Find where the given text appears and provide that cell's center as (X, Y) coordinate. 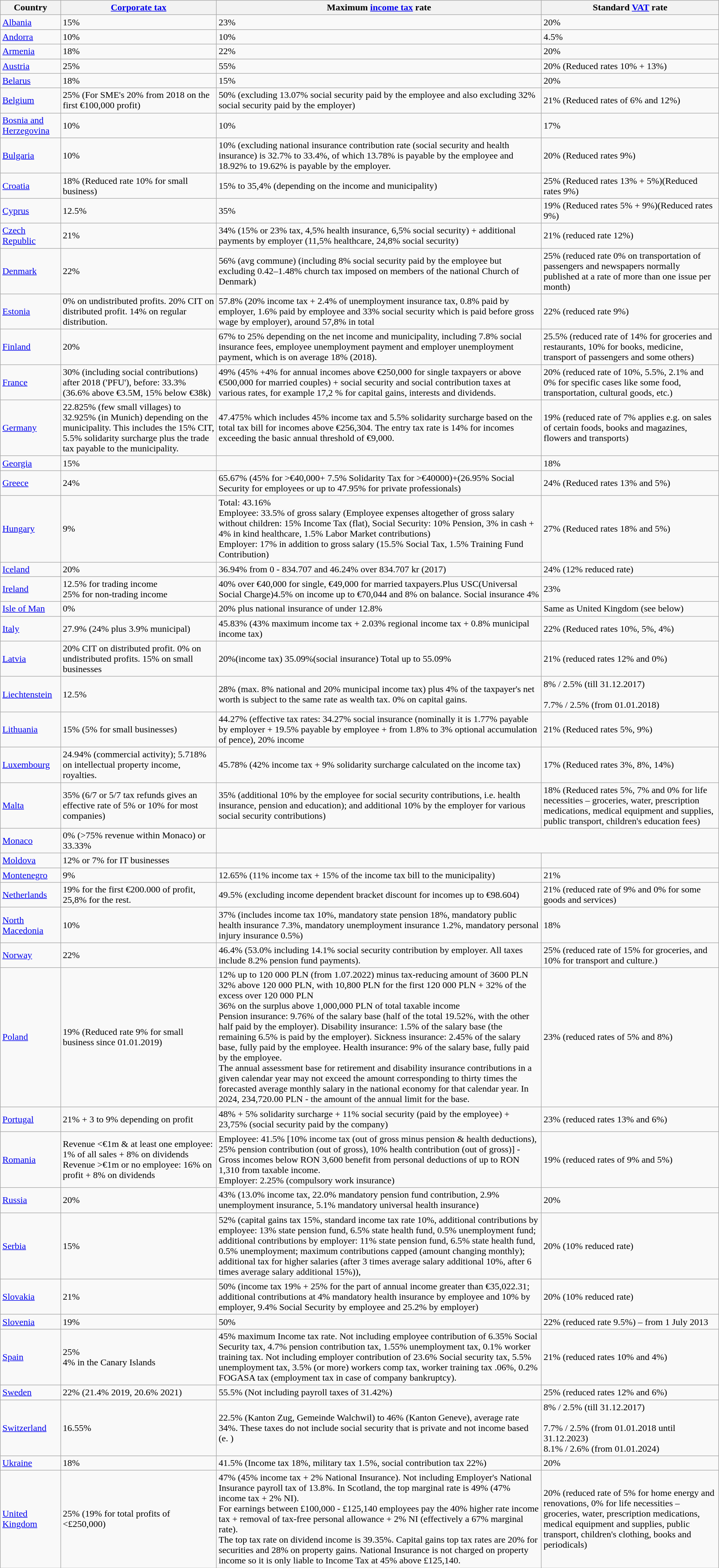
22% (reduced rate 9.5%) – from 1 July 2013 (630, 1322)
Moldova (31, 861)
22% (21.4% 2019, 20.6% 2021) (139, 1392)
25% (139, 66)
Spain (31, 1357)
25% (reduced rates 12% and 6%) (630, 1392)
Luxembourg (31, 765)
Portugal (31, 1119)
Switzerland (31, 1428)
46.4% (53.0% including 14.1% social security contribution by employer. All taxes include 8.2% pension fund payments). (379, 955)
Lithuania (31, 729)
France (31, 382)
12.65% (11% income tax + 15% of the income tax bill to the municipality) (379, 875)
19% (Reduced rate 9% for small business since 01.01.2019) (139, 1037)
24% (139, 483)
21% (reduced rates 12% and 0%) (630, 659)
Slovenia (31, 1322)
19% (139, 1322)
Germany (31, 428)
Standard VAT rate (630, 8)
50% (379, 1322)
Malta (31, 805)
United Kingdom (31, 1519)
Revenue <€1m & at least one employee: 1% of all sales + 8% on dividendsRevenue >€1m or no employee: 16% on profit + 8% on dividends (139, 1160)
22% (Reduced rates 10%, 5%, 4%) (630, 629)
Greece (31, 483)
65.67% (45% for >€40,000+ 7.5% Solidarity Tax for >€40000)+(26.95% Social Security for employees or up to 47.95% for private professionals) (379, 483)
21% (reduced rate of 9% and 0% for some goods and services) (630, 895)
Sweden (31, 1392)
24.94% (commercial activity); 5.718% on intellectual property income, royalties. (139, 765)
16.55% (139, 1428)
Corporate tax (139, 8)
20% (Reduced rates 10% + 13%) (630, 66)
25%4% in the Canary Islands (139, 1357)
25.5% (reduced rate of 14% for groceries and restaurants, 10% for books, medicine, transport of passengers and some others) (630, 347)
24% (12% reduced rate) (630, 569)
25% (Reduced rates 13% + 5%)(Reduced rates 9%) (630, 186)
Georgia (31, 463)
35% (6/7 or 5/7 tax refunds gives an effective rate of 5% or 10% for most companies) (139, 805)
Ukraine (31, 1463)
15% to 35,4% (depending on the income and municipality) (379, 186)
Austria (31, 66)
Montenegro (31, 875)
0% (>75% revenue within Monaco) or 33.33% (139, 841)
Cyprus (31, 210)
8% / 2.5% (till 31.12.2017)7.7% / 2.5% (from 01.01.2018) (630, 694)
0% on undistributed profits. 20% CIT on distributed profit. 14% on regular distribution. (139, 312)
19% (reduced rates of 9% and 5%) (630, 1160)
Country (31, 8)
Liechtenstein (31, 694)
23% (reduced rates of 5% and 8%) (630, 1037)
22% (reduced rate 9%) (630, 312)
15% (5% for small businesses) (139, 729)
Ireland (31, 589)
Netherlands (31, 895)
19% (reduced rate of 7% applies e.g. on sales of certain foods, books and magazines, flowers and transports) (630, 428)
43% (13.0% income tax, 22.0% mandatory pension fund contribution, 2.9% unemployment insurance, 5.1% mandatory universal health insurance) (379, 1200)
North Macedonia (31, 925)
Poland (31, 1037)
Hungary (31, 529)
Andorra (31, 37)
21% (Reduced rates 5%, 9%) (630, 729)
20% CIT on distributed profit. 0% on undistributed profits. 15% on small businesses (139, 659)
Belarus (31, 81)
24% (Reduced rates 13% and 5%) (630, 483)
23% (reduced rates 13% and 6%) (630, 1119)
Finland (31, 347)
8% / 2.5% (till 31.12.2017)7.7% / 2.5% (from 01.01.2018 until 31.12.2023) 8.1% / 2.6% (from 01.01.2024) (630, 1428)
18% (Reduced rate 10% for small business) (139, 186)
17% (Reduced rates 3%, 8%, 14%) (630, 765)
Albania (31, 22)
34% (15% or 23% tax, 4,5% health insurance, 6,5% social security) + additional payments by employer (11,5% healthcare, 24,8% social security) (379, 236)
50% (excluding 13.07% social security paid by the employee and also excluding 32% social security paid by the employer) (379, 101)
45.78% (42% income tax + 9% solidarity surcharge calculated on the income tax) (379, 765)
19% for the first €200.000 of profit, 25,8% for the rest. (139, 895)
Romania (31, 1160)
Slovakia (31, 1297)
21% (reduced rates 10% and 4%) (630, 1357)
55% (379, 66)
Isle of Man (31, 609)
55.5% (Not including payroll taxes of 31.42%) (379, 1392)
35% (379, 210)
Czech Republic (31, 236)
Italy (31, 629)
Bosnia and Herzegovina (31, 125)
Denmark (31, 271)
21% + 3 to 9% depending on profit (139, 1119)
19% (Reduced rates 5% + 9%)(Reduced rates 9%) (630, 210)
20%(income tax) 35.09%(social insurance) Total up to 55.09% (379, 659)
21% (Reduced rates of 6% and 12%) (630, 101)
20% plus national insurance of under 12.8% (379, 609)
27.9% (24% plus 3.9% municipal) (139, 629)
Estonia (31, 312)
Armenia (31, 51)
Monaco (31, 841)
36.94% from 0 - 834.707 and 46.24% over 834.707 kr (2017) (379, 569)
Maximum income tax rate (379, 8)
25% (reduced rate 0% on transportation of passengers and newspapers normally published at a rate of more than one issue per month) (630, 271)
Serbia (31, 1246)
48% + 5% solidarity surcharge + 11% social security (paid by the employee) + 23,75% (social security paid by the company) (379, 1119)
27% (Reduced rates 18% and 5%) (630, 529)
Same as United Kingdom (see below) (630, 609)
20% (reduced rate of 10%, 5.5%, 2.1% and 0% for specific cases like some food, transportation, cultural goods, etc.) (630, 382)
Belgium (31, 101)
41.5% (Income tax 18%, military tax 1.5%, social contribution tax 22%) (379, 1463)
49.5% (excluding income dependent bracket discount for incomes up to €98.604) (379, 895)
4.5% (630, 37)
12.5% for trading income25% for non-trading income (139, 589)
45.83% (43% maximum income tax + 2.03% regional income tax + 0.8% municipal income tax) (379, 629)
25% (For SME's 20% from 2018 on the first €100,000 profit) (139, 101)
Croatia (31, 186)
Iceland (31, 569)
0% (139, 609)
25% (19% for total profits of <£250,000) (139, 1519)
12% or 7% for IT businesses (139, 861)
20% (Reduced rates 9%) (630, 155)
17% (630, 125)
Latvia (31, 659)
Bulgaria (31, 155)
Norway (31, 955)
Russia (31, 1200)
30% (including social contributions) after 2018 ('PFU'), before: 33.3% (36.6% above €3.5M, 15% below €38k) (139, 382)
21% (reduced rate 12%) (630, 236)
25% (reduced rate of 15% for groceries, and 10% for transport and culture.) (630, 955)
